Identify which cell holds the provided text, then report its (x, y) central coordinate. 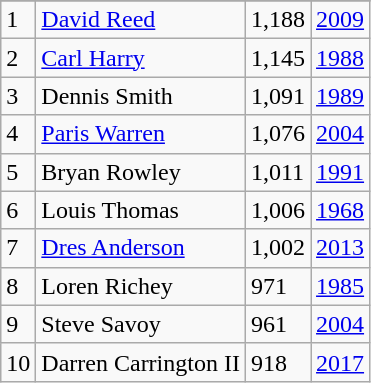
1 (18, 20)
Carl Harry (141, 58)
2013 (340, 248)
1,002 (278, 248)
Bryan Rowley (141, 172)
4 (18, 134)
1988 (340, 58)
1,091 (278, 96)
971 (278, 286)
7 (18, 248)
Louis Thomas (141, 210)
Dres Anderson (141, 248)
961 (278, 324)
Paris Warren (141, 134)
918 (278, 362)
6 (18, 210)
1,006 (278, 210)
1991 (340, 172)
1985 (340, 286)
Dennis Smith (141, 96)
David Reed (141, 20)
Loren Richey (141, 286)
1968 (340, 210)
5 (18, 172)
10 (18, 362)
1,188 (278, 20)
2009 (340, 20)
2 (18, 58)
Steve Savoy (141, 324)
8 (18, 286)
1989 (340, 96)
3 (18, 96)
9 (18, 324)
1,145 (278, 58)
2017 (340, 362)
Darren Carrington II (141, 362)
1,076 (278, 134)
1,011 (278, 172)
